Pinpoint the cell where the given text exists, returning its (x, y) midpoint coordinate. 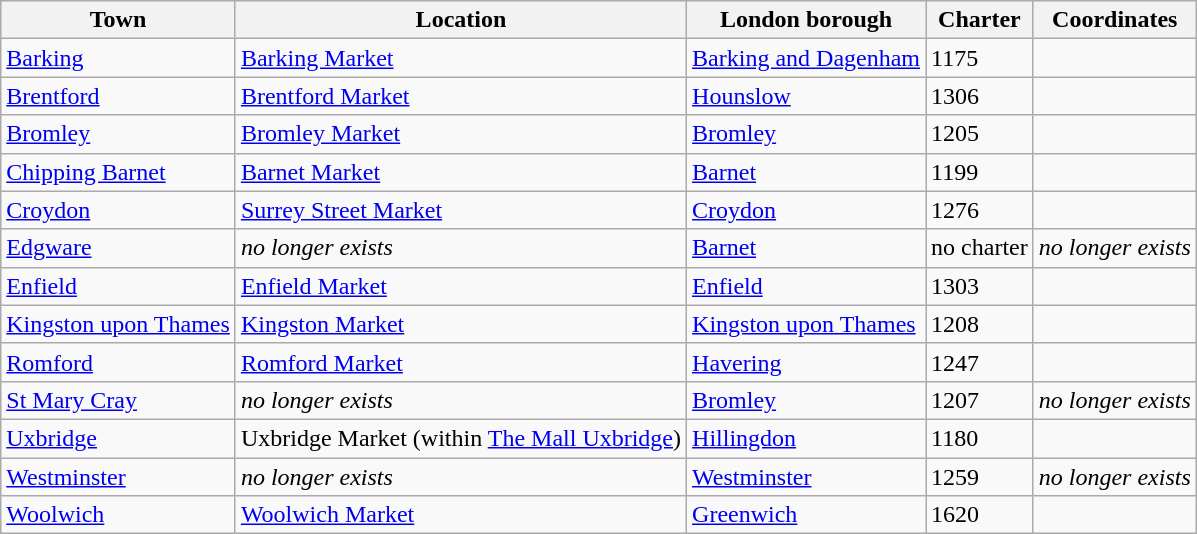
Charter (980, 20)
Coordinates (1114, 20)
Uxbridge Market (within The Mall Uxbridge) (460, 438)
no charter (980, 248)
Romford (118, 362)
Woolwich (118, 515)
1276 (980, 210)
1303 (980, 286)
Woolwich Market (460, 515)
Surrey Street Market (460, 210)
1205 (980, 134)
1207 (980, 400)
Hounslow (806, 96)
Enfield Market (460, 286)
1175 (980, 58)
1620 (980, 515)
Brentford (118, 96)
Brentford Market (460, 96)
Location (460, 20)
Barking and Dagenham (806, 58)
Romford Market (460, 362)
Barnet Market (460, 172)
1306 (980, 96)
London borough (806, 20)
Barking Market (460, 58)
Hillingdon (806, 438)
Edgware (118, 248)
1199 (980, 172)
Bromley Market (460, 134)
Havering (806, 362)
Uxbridge (118, 438)
1180 (980, 438)
1259 (980, 477)
Barking (118, 58)
1208 (980, 324)
Kingston Market (460, 324)
Chipping Barnet (118, 172)
Greenwich (806, 515)
St Mary Cray (118, 400)
1247 (980, 362)
Town (118, 20)
